From the cell containing the given text, extract its center point as [X, Y] coordinate. 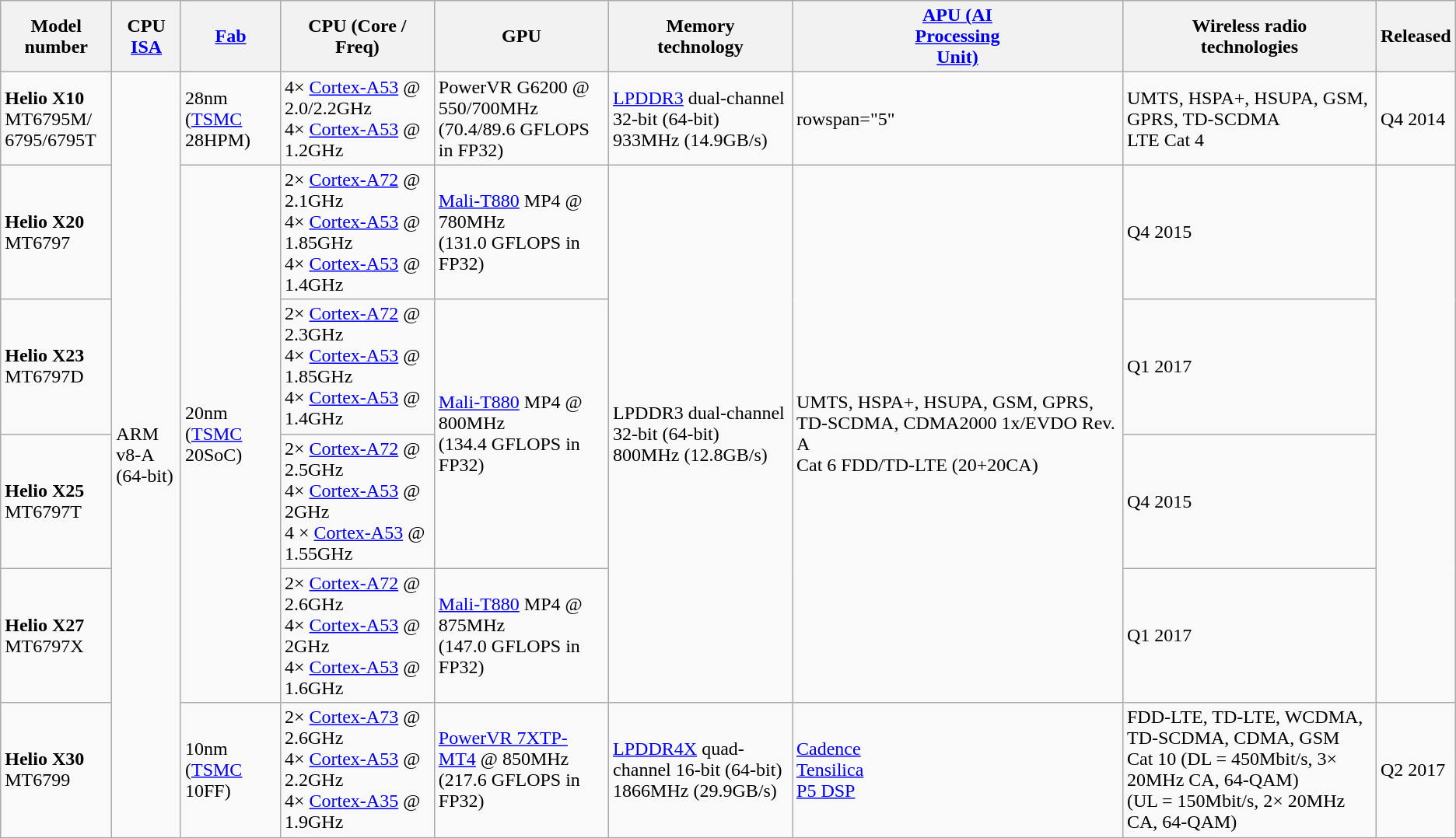
Mali-T880 MP4 @ 875MHz(147.0 GFLOPS in FP32) [521, 636]
Helio X20MT6797 [56, 232]
Helio X10MT6795M/ 6795/6795T [56, 118]
20nm (TSMC 20SoC) [230, 434]
28nm (TSMC 28HPM) [230, 118]
Helio X30MT6799 [56, 770]
PowerVR G6200 @ 550/700MHz(70.4/89.6 GFLOPS in FP32) [521, 118]
Mali-T880 MP4 @ 780MHz(131.0 GFLOPS in FP32) [521, 232]
UMTS, HSPA+, HSUPA, GSM, GPRS, TD-SCDMA, CDMA2000 1x/EVDO Rev. ACat 6 FDD/TD-LTE (20+20CA) [957, 434]
Released [1416, 37]
2× Cortex-A72 @ 2.5GHz4× Cortex-A53 @ 2GHz4 × Cortex-A53 @ 1.55GHz [357, 501]
Q2 2017 [1416, 770]
CPU ISA [146, 37]
Q4 2014 [1416, 118]
Mali-T880 MP4 @ 800MHz(134.4 GFLOPS in FP32) [521, 434]
10nm(TSMC 10FF) [230, 770]
2× Cortex-A73 @ 2.6GHz4× Cortex-A53 @ 2.2GHz4× Cortex-A35 @ 1.9GHz [357, 770]
Helio X25MT6797T [56, 501]
Helio X23MT6797D [56, 367]
LPDDR3 dual-channel 32-bit (64-bit)800MHz (12.8GB/s) [701, 434]
rowspan="5" [957, 118]
Wireless radio technologies [1249, 37]
2× Cortex-A72 @ 2.6GHz4× Cortex-A53 @ 2GHz4× Cortex-A53 @ 1.6GHz [357, 636]
Helio X27MT6797X [56, 636]
ARM v8-A(64-bit) [146, 455]
GPU [521, 37]
FDD-LTE, TD-LTE, WCDMA, TD-SCDMA, CDMA, GSMCat 10 (DL = 450Mbit/s, 3× 20MHz CA, 64-QAM)(UL = 150Mbit/s, 2× 20MHz CA, 64-QAM) [1249, 770]
2× Cortex-A72 @ 2.1GHz4× Cortex-A53 @ 1.85GHz4× Cortex-A53 @ 1.4GHz [357, 232]
LPDDR4X quad-channel 16-bit (64-bit)1866MHz (29.9GB/s) [701, 770]
4× Cortex-A53 @ 2.0/2.2GHz4× Cortex-A53 @ 1.2GHz [357, 118]
PowerVR 7XTP-MT4 @ 850MHz(217.6 GFLOPS in FP32) [521, 770]
LPDDR3 dual-channel 32-bit (64-bit)933MHz (14.9GB/s) [701, 118]
Fab [230, 37]
Model number [56, 37]
UMTS, HSPA+, HSUPA, GSM, GPRS, TD-SCDMALTE Cat 4 [1249, 118]
Memory technology [701, 37]
2× Cortex-A72 @ 2.3GHz4× Cortex-A53 @ 1.85GHz4× Cortex-A53 @ 1.4GHz [357, 367]
CPU (Core / Freq) [357, 37]
Cadence Tensilica P5 DSP [957, 770]
APU (AI Processing Unit) [957, 37]
